Pinpoint the cell where the given text exists, returning its [x, y] midpoint coordinate. 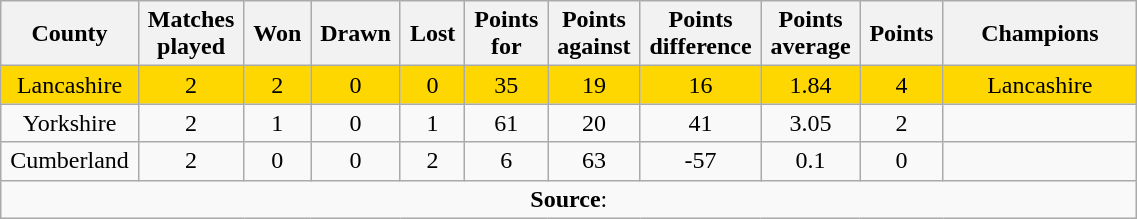
Cumberland [70, 161]
Drawn [356, 34]
Points [902, 34]
Matches played [191, 34]
1.84 [810, 85]
Won [278, 34]
County [70, 34]
63 [594, 161]
3.05 [810, 123]
Source: [569, 199]
Points against [594, 34]
61 [506, 123]
4 [902, 85]
Lost [432, 34]
19 [594, 85]
Points difference [700, 34]
16 [700, 85]
6 [506, 161]
Yorkshire [70, 123]
20 [594, 123]
35 [506, 85]
41 [700, 123]
0.1 [810, 161]
Points average [810, 34]
Champions [1040, 34]
Points for [506, 34]
-57 [700, 161]
